Output the [X, Y] coordinate of the center of the cell containing the given text.  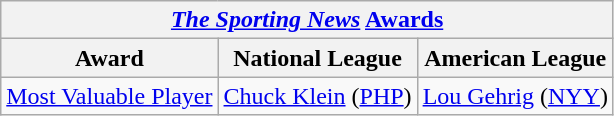
Award [110, 58]
American League [515, 58]
Chuck Klein (PHP) [318, 96]
Most Valuable Player [110, 96]
National League [318, 58]
Lou Gehrig (NYY) [515, 96]
The Sporting News Awards [308, 20]
